Provide the (x, y) coordinate of the cell's center where the given text is located.  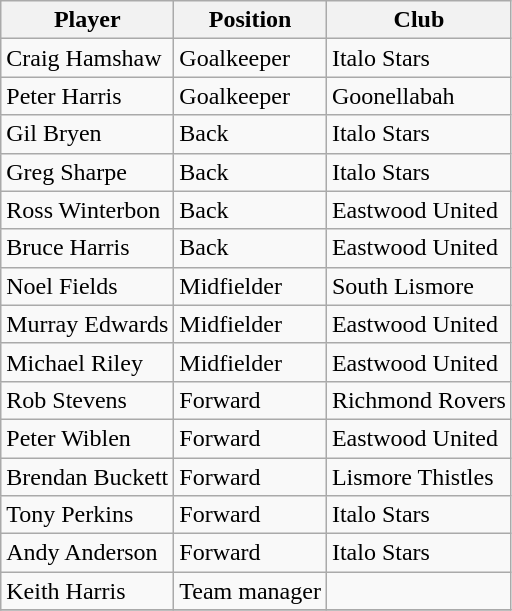
Lismore Thistles (418, 477)
Andy Anderson (88, 553)
Team manager (250, 591)
Bruce Harris (88, 248)
Goonellabah (418, 96)
Keith Harris (88, 591)
Player (88, 20)
South Lismore (418, 286)
Ross Winterbon (88, 210)
Murray Edwards (88, 324)
Richmond Rovers (418, 400)
Craig Hamshaw (88, 58)
Greg Sharpe (88, 172)
Position (250, 20)
Noel Fields (88, 286)
Peter Harris (88, 96)
Peter Wiblen (88, 438)
Michael Riley (88, 362)
Brendan Buckett (88, 477)
Gil Bryen (88, 134)
Tony Perkins (88, 515)
Club (418, 20)
Rob Stevens (88, 400)
